Output the [x, y] coordinate of the center of the cell containing the given text.  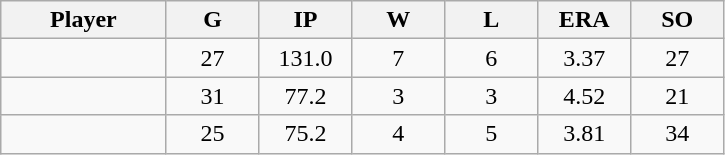
34 [678, 134]
SO [678, 20]
3.37 [584, 58]
77.2 [306, 96]
21 [678, 96]
7 [398, 58]
IP [306, 20]
Player [84, 20]
L [492, 20]
6 [492, 58]
31 [212, 96]
ERA [584, 20]
25 [212, 134]
W [398, 20]
G [212, 20]
75.2 [306, 134]
5 [492, 134]
4 [398, 134]
4.52 [584, 96]
131.0 [306, 58]
3.81 [584, 134]
